Return (x, y) of the center of cell containing provided text 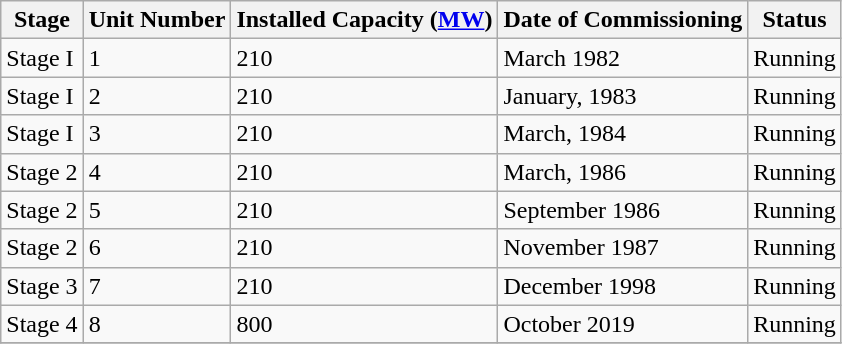
Stage 4 (42, 324)
Unit Number (157, 20)
Installed Capacity (MW) (364, 20)
December 1998 (623, 286)
Stage 3 (42, 286)
November 1987 (623, 248)
6 (157, 248)
March, 1986 (623, 172)
1 (157, 58)
January, 1983 (623, 96)
4 (157, 172)
8 (157, 324)
Status (795, 20)
Date of Commissioning (623, 20)
7 (157, 286)
September 1986 (623, 210)
Stage (42, 20)
3 (157, 134)
March 1982 (623, 58)
March, 1984 (623, 134)
2 (157, 96)
October 2019 (623, 324)
800 (364, 324)
5 (157, 210)
